Return (X, Y) of the center of cell containing provided text 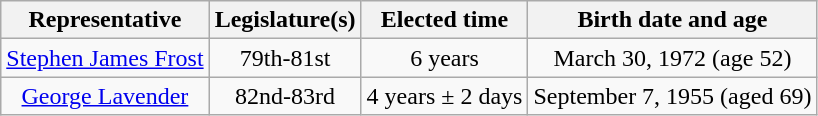
Legislature(s) (285, 20)
Birth date and age (672, 20)
82nd-83rd (285, 96)
6 years (444, 58)
George Lavender (105, 96)
Stephen James Frost (105, 58)
4 years ± 2 days (444, 96)
September 7, 1955 (aged 69) (672, 96)
Representative (105, 20)
79th-81st (285, 58)
March 30, 1972 (age 52) (672, 58)
Elected time (444, 20)
